Output the (X, Y) coordinate of the center of the cell containing the given text.  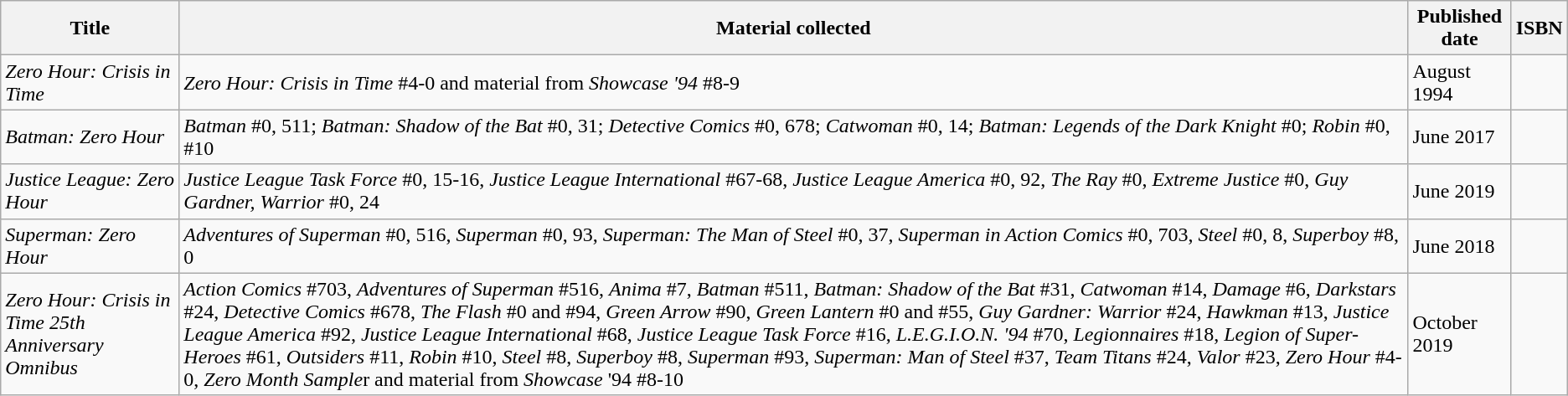
Title (90, 28)
ISBN (1540, 28)
Adventures of Superman #0, 516, Superman #0, 93, Superman: The Man of Steel #0, 37, Superman in Action Comics #0, 703, Steel #0, 8, Superboy #8, 0 (794, 246)
Material collected (794, 28)
Zero Hour: Crisis in Time 25th Anniversary Omnibus (90, 334)
Justice League: Zero Hour (90, 191)
Batman #0, 511; Batman: Shadow of the Bat #0, 31; Detective Comics #0, 678; Catwoman #0, 14; Batman: Legends of the Dark Knight #0; Robin #0, #10 (794, 137)
Published date (1459, 28)
Superman: Zero Hour (90, 246)
June 2019 (1459, 191)
Zero Hour: Crisis in Time #4-0 and material from Showcase '94 #8-9 (794, 82)
August 1994 (1459, 82)
October 2019 (1459, 334)
Batman: Zero Hour (90, 137)
June 2018 (1459, 246)
June 2017 (1459, 137)
Zero Hour: Crisis in Time (90, 82)
